Return the [x, y] coordinate for the center point of the cell that contains the specified text.  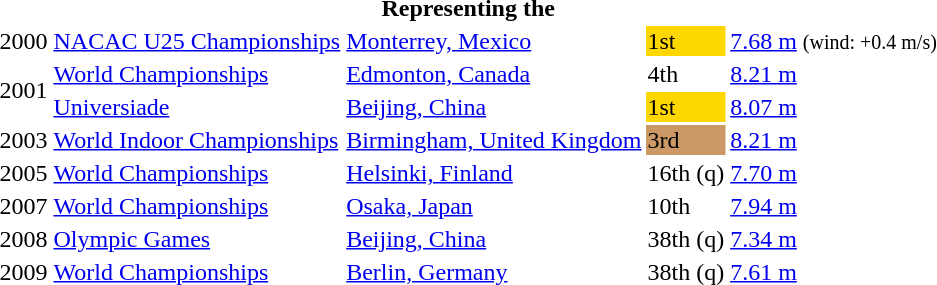
Monterrey, Mexico [494, 41]
4th [686, 74]
Edmonton, Canada [494, 74]
38th (q) [686, 239]
3rd [686, 140]
Olympic Games [197, 239]
Birmingham, United Kingdom [494, 140]
World Indoor Championships [197, 140]
Helsinki, Finland [494, 173]
Universiade [197, 107]
16th (q) [686, 173]
Osaka, Japan [494, 206]
10th [686, 206]
NACAC U25 Championships [197, 41]
